Scan for the cell matching the given text and deliver its (x, y) coordinate at center. 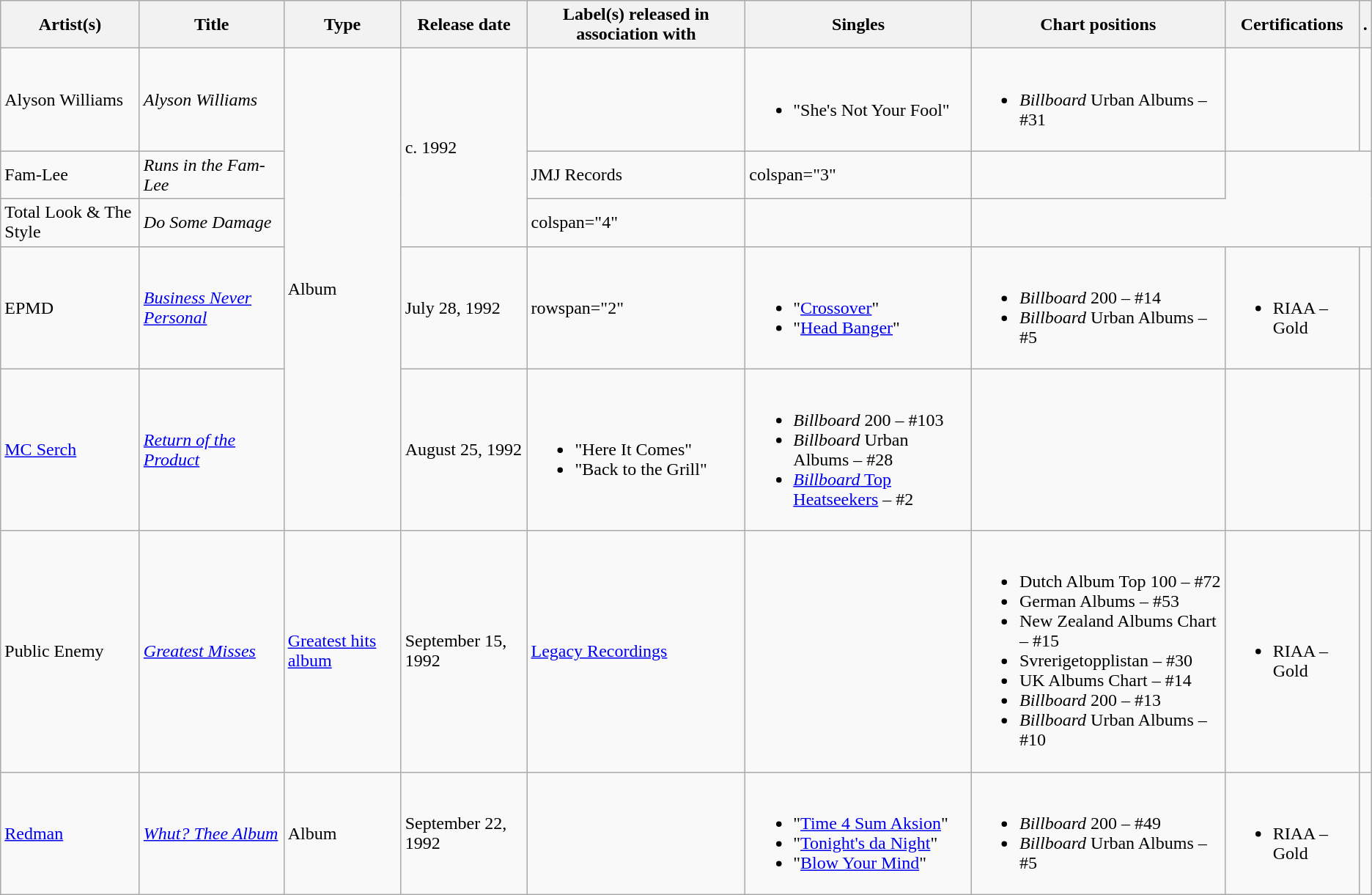
rowspan="2" (636, 308)
Business Never Personal (211, 308)
Greatest hits album (342, 651)
Whut? Thee Album (211, 833)
JMJ Records (636, 174)
"She's Not Your Fool" (859, 100)
Legacy Recordings (636, 651)
Return of the Product (211, 450)
September 15, 1992 (464, 651)
Release date (464, 25)
c. 1992 (464, 147)
September 22, 1992 (464, 833)
colspan="4" (636, 223)
Artist(s) (70, 25)
colspan="3" (859, 174)
MC Serch (70, 450)
Billboard 200 – #14Billboard Urban Albums – #5 (1098, 308)
Greatest Misses (211, 651)
Chart positions (1098, 25)
EPMD (70, 308)
Type (342, 25)
Title (211, 25)
Billboard 200 – #49Billboard Urban Albums – #5 (1098, 833)
. (1365, 25)
Public Enemy (70, 651)
Fam-Lee (70, 174)
Do Some Damage (211, 223)
Redman (70, 833)
Singles (859, 25)
Runs in the Fam-Lee (211, 174)
August 25, 1992 (464, 450)
Billboard 200 – #103Billboard Urban Albums – #28Billboard Top Heatseekers – #2 (859, 450)
Label(s) released in association with (636, 25)
"Crossover""Head Banger" (859, 308)
Certifications (1291, 25)
"Here It Comes""Back to the Grill" (636, 450)
"Time 4 Sum Aksion""Tonight's da Night""Blow Your Mind" (859, 833)
Total Look & The Style (70, 223)
Billboard Urban Albums – #31 (1098, 100)
July 28, 1992 (464, 308)
